Capture the cell that displays the provided text and extract its [X, Y] central coordinate. 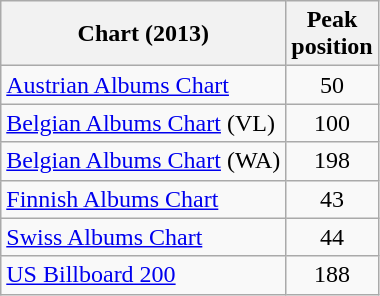
188 [332, 275]
44 [332, 237]
Belgian Albums Chart (WA) [144, 161]
198 [332, 161]
Belgian Albums Chart (VL) [144, 123]
US Billboard 200 [144, 275]
100 [332, 123]
Peakposition [332, 34]
Finnish Albums Chart [144, 199]
43 [332, 199]
50 [332, 85]
Swiss Albums Chart [144, 237]
Austrian Albums Chart [144, 85]
Chart (2013) [144, 34]
